Locate the cell with the specified text and output its [x, y] center coordinate. 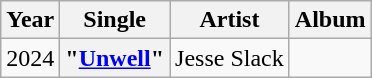
2024 [30, 58]
Single [115, 20]
Artist [230, 20]
Jesse Slack [230, 58]
"Unwell" [115, 58]
Album [330, 20]
Year [30, 20]
